Locate the cell with the specified text and output its (X, Y) center coordinate. 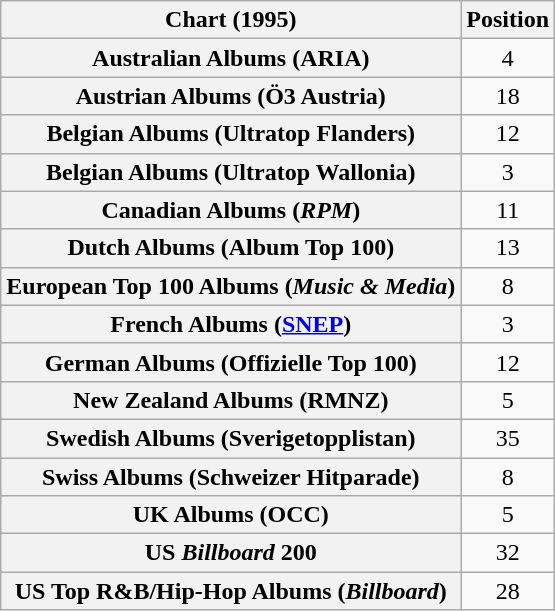
28 (508, 591)
German Albums (Offizielle Top 100) (231, 362)
35 (508, 438)
French Albums (SNEP) (231, 324)
Austrian Albums (Ö3 Austria) (231, 96)
4 (508, 58)
32 (508, 553)
Belgian Albums (Ultratop Wallonia) (231, 172)
Belgian Albums (Ultratop Flanders) (231, 134)
Australian Albums (ARIA) (231, 58)
13 (508, 248)
Swedish Albums (Sverigetopplistan) (231, 438)
18 (508, 96)
New Zealand Albums (RMNZ) (231, 400)
European Top 100 Albums (Music & Media) (231, 286)
Position (508, 20)
Canadian Albums (RPM) (231, 210)
Swiss Albums (Schweizer Hitparade) (231, 477)
Dutch Albums (Album Top 100) (231, 248)
UK Albums (OCC) (231, 515)
US Top R&B/Hip-Hop Albums (Billboard) (231, 591)
11 (508, 210)
US Billboard 200 (231, 553)
Chart (1995) (231, 20)
